Extract the (x, y) coordinate from the center of the cell holding the provided text.  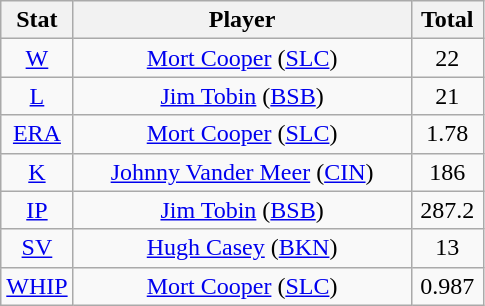
L (37, 96)
Johnny Vander Meer (CIN) (242, 172)
13 (447, 248)
22 (447, 58)
1.78 (447, 134)
W (37, 58)
287.2 (447, 210)
SV (37, 248)
21 (447, 96)
Hugh Casey (BKN) (242, 248)
186 (447, 172)
Stat (37, 20)
Total (447, 20)
WHIP (37, 286)
IP (37, 210)
ERA (37, 134)
0.987 (447, 286)
Player (242, 20)
K (37, 172)
